Find where the given text appears and provide that cell's center as [x, y] coordinate. 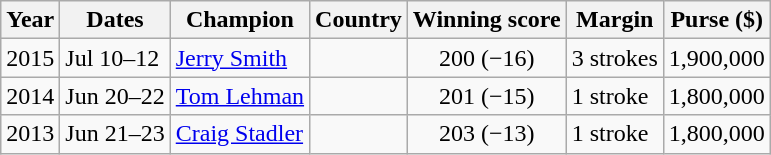
Champion [240, 20]
Jul 10–12 [115, 58]
3 strokes [614, 58]
Winning score [486, 20]
Jun 21–23 [115, 134]
2014 [30, 96]
203 (−13) [486, 134]
Margin [614, 20]
2015 [30, 58]
Country [359, 20]
Craig Stadler [240, 134]
Dates [115, 20]
Jerry Smith [240, 58]
2013 [30, 134]
Tom Lehman [240, 96]
Year [30, 20]
Purse ($) [716, 20]
200 (−16) [486, 58]
1,900,000 [716, 58]
201 (−15) [486, 96]
Jun 20–22 [115, 96]
